Determine the (x, y) coordinate at the center of the cell enclosing the given text.  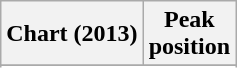
Peak position (189, 34)
Chart (2013) (72, 34)
